Search for the cell housing the specified text and yield its (X, Y) center coordinate. 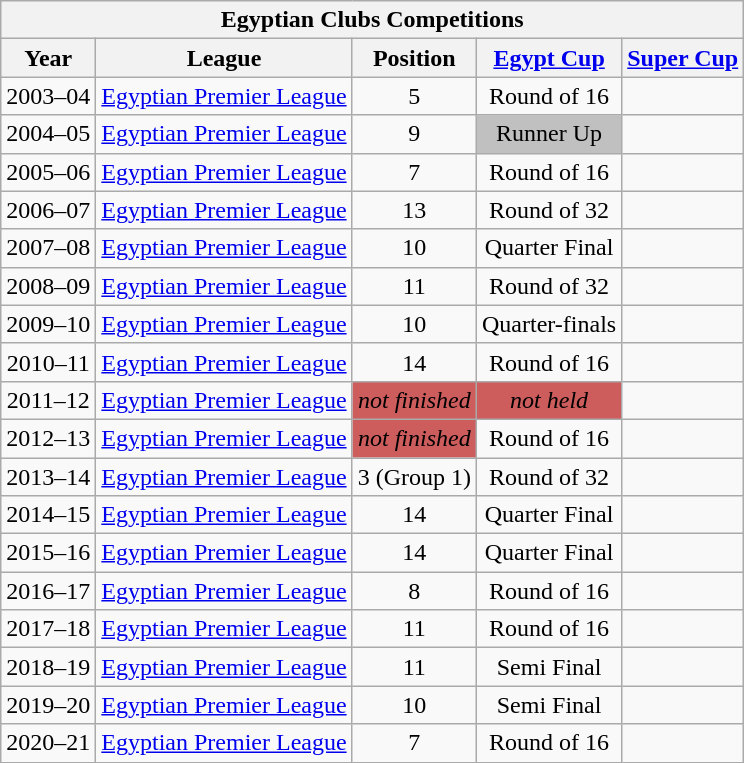
2012–13 (48, 438)
not held (550, 400)
2013–14 (48, 477)
Quarter-finals (550, 324)
8 (414, 591)
2004–05 (48, 134)
2006–07 (48, 210)
2007–08 (48, 248)
Super Cup (683, 58)
Position (414, 58)
Year (48, 58)
2005–06 (48, 172)
2016–17 (48, 591)
2010–11 (48, 362)
3 (Group 1) (414, 477)
2014–15 (48, 515)
League (224, 58)
2019–20 (48, 705)
2017–18 (48, 629)
2008–09 (48, 286)
2018–19 (48, 667)
Egypt Cup (550, 58)
2015–16 (48, 553)
Egyptian Clubs Competitions (372, 20)
2009–10 (48, 324)
9 (414, 134)
2020–21 (48, 743)
13 (414, 210)
2011–12 (48, 400)
5 (414, 96)
Runner Up (550, 134)
2003–04 (48, 96)
